Pinpoint the cell where the given text exists, returning its (X, Y) midpoint coordinate. 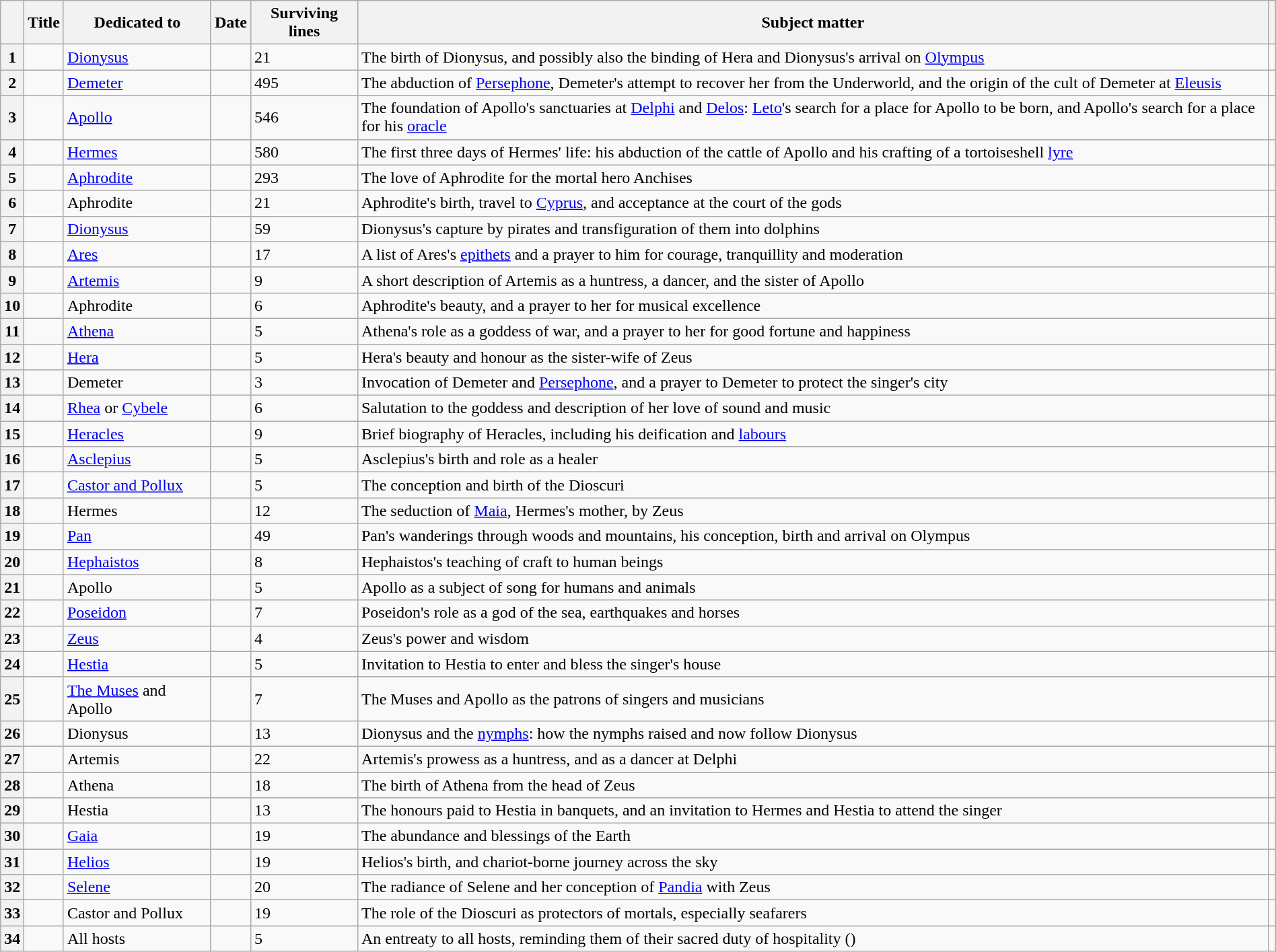
Date (230, 23)
Surviving lines (304, 23)
34 (12, 939)
Apollo as a subject of song for humans and animals (813, 587)
26 (12, 733)
Asclepius's birth and role as a healer (813, 460)
Rhea or Cybele (137, 408)
Dionysus's capture by pirates and transfiguration of them into dolphins (813, 229)
Hephaistos's teaching of craft to human beings (813, 562)
16 (12, 460)
29 (12, 811)
Poseidon (137, 613)
Hephaistos (137, 562)
The role of the Dioscuri as protectors of mortals, especially seafarers (813, 913)
30 (12, 836)
Helios's birth, and chariot-borne journey across the sky (813, 862)
A short description of Artemis as a huntress, a dancer, and the sister of Apollo (813, 280)
10 (12, 305)
Dedicated to (137, 23)
The first three days of Hermes' life: his abduction of the cattle of Apollo and his crafting of a tortoiseshell lyre (813, 152)
Salutation to the goddess and description of her love of sound and music (813, 408)
The abduction of Persephone, Demeter's attempt to recover her from the Underworld, and the origin of the cult of Demeter at Eleusis (813, 83)
Subject matter (813, 23)
1 (12, 57)
Aphrodite's birth, travel to Cyprus, and acceptance at the court of the gods (813, 203)
495 (304, 83)
The conception and birth of the Dioscuri (813, 485)
Heracles (137, 434)
The abundance and blessings of the Earth (813, 836)
Helios (137, 862)
Asclepius (137, 460)
32 (12, 887)
28 (12, 785)
The seduction of Maia, Hermes's mother, by Zeus (813, 511)
11 (12, 331)
Pan (137, 536)
293 (304, 178)
Hera's beauty and honour as the sister-wife of Zeus (813, 357)
25 (12, 698)
Zeus (137, 638)
The Muses and Apollo as the patrons of singers and musicians (813, 698)
A list of Ares's epithets and a prayer to him for courage, tranquillity and moderation (813, 254)
14 (12, 408)
The honours paid to Hestia in banquets, and an invitation to Hermes and Hestia to attend the singer (813, 811)
Selene (137, 887)
33 (12, 913)
The birth of Dionysus, and possibly also the binding of Hera and Dionysus's arrival on Olympus (813, 57)
The Muses and Apollo (137, 698)
Aphrodite's beauty, and a prayer to her for musical excellence (813, 305)
Athena's role as a goddess of war, and a prayer to her for good fortune and happiness (813, 331)
Ares (137, 254)
Gaia (137, 836)
Invitation to Hestia to enter and bless the singer's house (813, 664)
27 (12, 759)
23 (12, 638)
Title (44, 23)
Pan's wanderings through woods and mountains, his conception, birth and arrival on Olympus (813, 536)
580 (304, 152)
The radiance of Selene and her conception of Pandia with Zeus (813, 887)
Zeus's power and wisdom (813, 638)
The love of Aphrodite for the mortal hero Anchises (813, 178)
Hera (137, 357)
All hosts (137, 939)
Invocation of Demeter and Persephone, and a prayer to Demeter to protect the singer's city (813, 383)
2 (12, 83)
The birth of Athena from the head of Zeus (813, 785)
24 (12, 664)
Poseidon's role as a god of the sea, earthquakes and horses (813, 613)
49 (304, 536)
Dionysus and the nymphs: how the nymphs raised and now follow Dionysus (813, 733)
Artemis's prowess as a huntress, and as a dancer at Delphi (813, 759)
59 (304, 229)
Brief biography of Heracles, including his deification and labours (813, 434)
An entreaty to all hosts, reminding them of their sacred duty of hospitality () (813, 939)
15 (12, 434)
546 (304, 117)
31 (12, 862)
